Locate the cell with the specified text and output its (x, y) center coordinate. 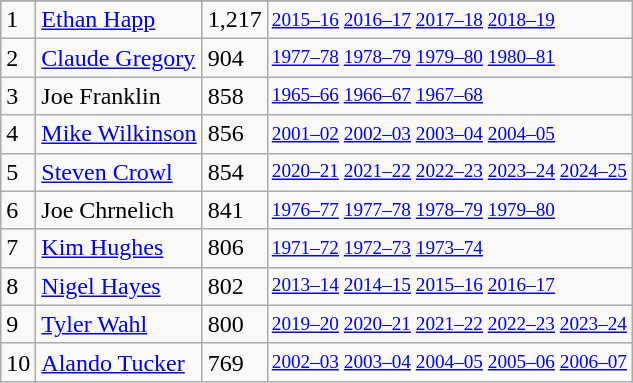
1971–72 1972–73 1973–74 (449, 248)
5 (18, 172)
Kim Hughes (119, 248)
6 (18, 210)
802 (234, 286)
1,217 (234, 20)
Alando Tucker (119, 362)
Steven Crowl (119, 172)
Claude Gregory (119, 58)
8 (18, 286)
10 (18, 362)
3 (18, 96)
Ethan Happ (119, 20)
841 (234, 210)
1977–78 1978–79 1979–80 1980–81 (449, 58)
Mike Wilkinson (119, 134)
2013–14 2014–15 2015–16 2016–17 (449, 286)
854 (234, 172)
2020–21 2021–22 2022–23 2023–24 2024–25 (449, 172)
Joe Chrnelich (119, 210)
1 (18, 20)
769 (234, 362)
7 (18, 248)
1976–77 1977–78 1978–79 1979–80 (449, 210)
2002–03 2003–04 2004–05 2005–06 2006–07 (449, 362)
800 (234, 324)
904 (234, 58)
1965–66 1966–67 1967–68 (449, 96)
2015–16 2016–17 2017–18 2018–19 (449, 20)
Joe Franklin (119, 96)
2001–02 2002–03 2003–04 2004–05 (449, 134)
2 (18, 58)
856 (234, 134)
806 (234, 248)
858 (234, 96)
Nigel Hayes (119, 286)
Tyler Wahl (119, 324)
4 (18, 134)
2019–20 2020–21 2021–22 2022–23 2023–24 (449, 324)
9 (18, 324)
